Extract the (x, y) coordinate from the center of the cell holding the provided text.  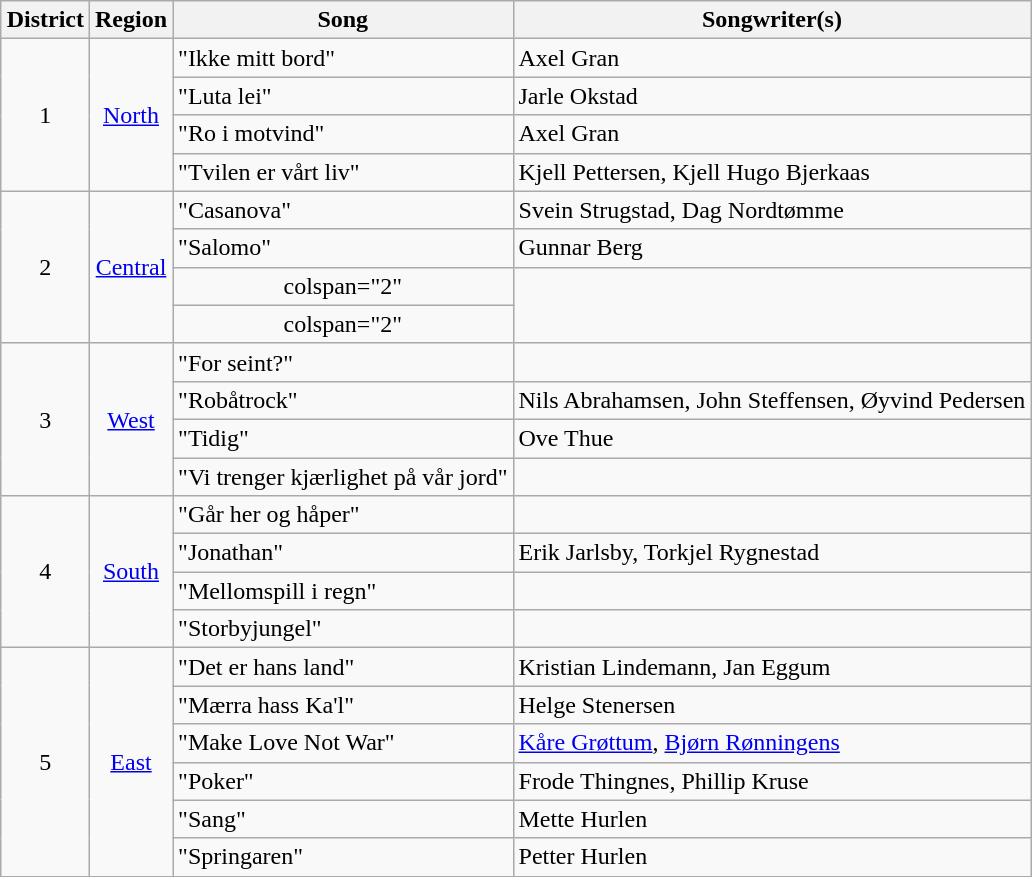
"Robåtrock" (343, 400)
South (130, 572)
Kåre Grøttum, Bjørn Rønningens (772, 743)
"Poker" (343, 781)
"Sang" (343, 819)
"Det er hans land" (343, 667)
1 (45, 115)
"Springaren" (343, 857)
5 (45, 762)
Central (130, 267)
Region (130, 20)
"For seint?" (343, 362)
"Går her og håper" (343, 515)
"Casanova" (343, 210)
North (130, 115)
"Vi trenger kjærlighet på vår jord" (343, 477)
"Make Love Not War" (343, 743)
East (130, 762)
Helge Stenersen (772, 705)
District (45, 20)
4 (45, 572)
"Mellomspill i regn" (343, 591)
"Storbyjungel" (343, 629)
Songwriter(s) (772, 20)
Ove Thue (772, 438)
2 (45, 267)
"Luta lei" (343, 96)
Petter Hurlen (772, 857)
"Mærra hass Ka'l" (343, 705)
Svein Strugstad, Dag Nordtømme (772, 210)
"Ro i motvind" (343, 134)
"Ikke mitt bord" (343, 58)
Gunnar Berg (772, 248)
"Tvilen er vårt liv" (343, 172)
Kjell Pettersen, Kjell Hugo Bjerkaas (772, 172)
Mette Hurlen (772, 819)
"Jonathan" (343, 553)
West (130, 419)
Erik Jarlsby, Torkjel Rygnestad (772, 553)
Nils Abrahamsen, John Steffensen, Øyvind Pedersen (772, 400)
"Tidig" (343, 438)
Kristian Lindemann, Jan Eggum (772, 667)
Jarle Okstad (772, 96)
Frode Thingnes, Phillip Kruse (772, 781)
"Salomo" (343, 248)
Song (343, 20)
3 (45, 419)
